Identify which cell holds the provided text, then report its (X, Y) central coordinate. 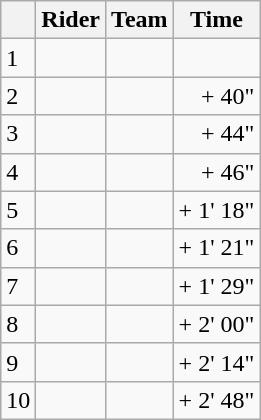
9 (18, 362)
Team (140, 20)
10 (18, 400)
7 (18, 286)
+ 1' 18" (216, 210)
5 (18, 210)
Time (216, 20)
+ 2' 14" (216, 362)
4 (18, 172)
+ 1' 21" (216, 248)
Rider (71, 20)
+ 46" (216, 172)
2 (18, 96)
+ 2' 48" (216, 400)
1 (18, 58)
6 (18, 248)
+ 2' 00" (216, 324)
+ 40" (216, 96)
+ 44" (216, 134)
8 (18, 324)
+ 1' 29" (216, 286)
3 (18, 134)
